Pinpoint the cell where the given text exists, returning its (X, Y) midpoint coordinate. 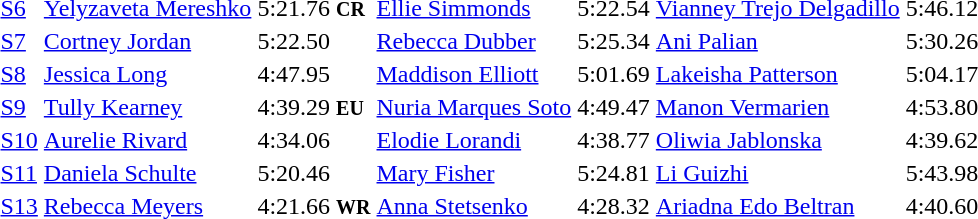
4:47.95 (314, 74)
5:20.46 (314, 173)
Maddison Elliott (474, 74)
Oliwia Jablonska (778, 140)
Nuria Marques Soto (474, 107)
Manon Vermarien (778, 107)
5:25.34 (614, 41)
5:01.69 (614, 74)
Daniela Schulte (148, 173)
5:22.50 (314, 41)
Cortney Jordan (148, 41)
4:39.29 EU (314, 107)
5:24.81 (614, 173)
Jessica Long (148, 74)
4:34.06 (314, 140)
Tully Kearney (148, 107)
Li Guizhi (778, 173)
4:49.47 (614, 107)
Lakeisha Patterson (778, 74)
Aurelie Rivard (148, 140)
4:38.77 (614, 140)
Mary Fisher (474, 173)
Ani Palian (778, 41)
Elodie Lorandi (474, 140)
Rebecca Dubber (474, 41)
